Pinpoint the cell where the given text exists, returning its [x, y] midpoint coordinate. 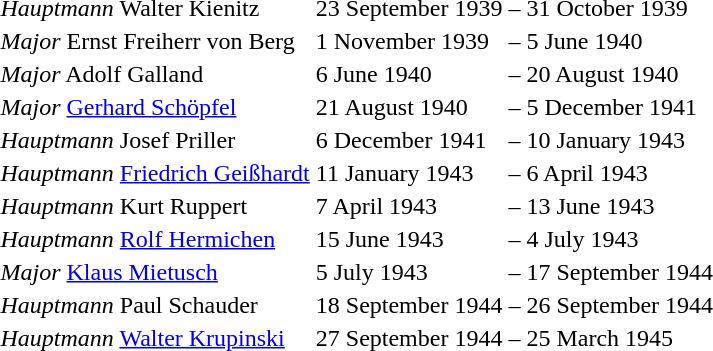
6 December 1941 [409, 140]
7 April 1943 [409, 206]
5 July 1943 [409, 272]
1 November 1939 [409, 41]
15 June 1943 [409, 239]
6 June 1940 [409, 74]
21 August 1940 [409, 107]
11 January 1943 [409, 173]
18 September 1944 [409, 305]
